Return the (X, Y) coordinate for the center point of the cell that contains the specified text.  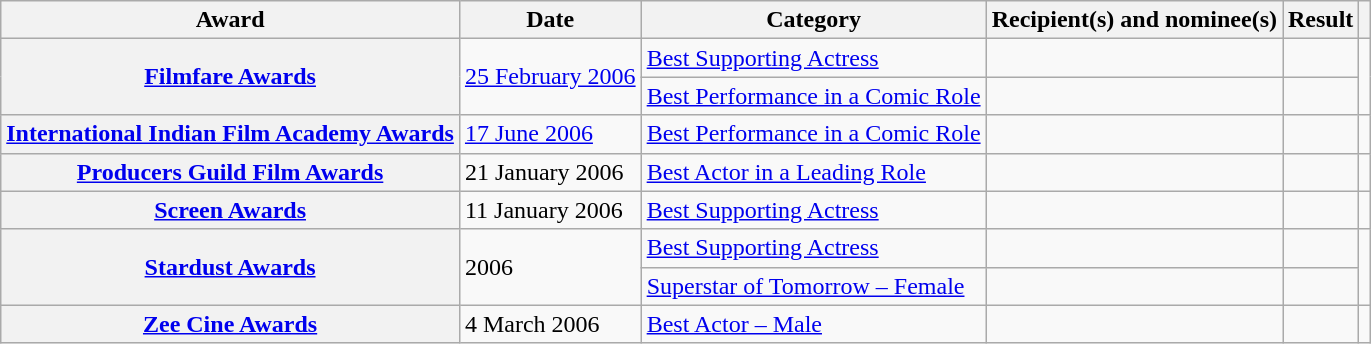
Result (1320, 20)
Award (230, 20)
Zee Cine Awards (230, 324)
Date (550, 20)
25 February 2006 (550, 77)
4 March 2006 (550, 324)
Stardust Awards (230, 267)
2006 (550, 267)
Best Actor – Male (814, 324)
International Indian Film Academy Awards (230, 134)
21 January 2006 (550, 172)
Producers Guild Film Awards (230, 172)
Screen Awards (230, 210)
Recipient(s) and nominee(s) (1134, 20)
Filmfare Awards (230, 77)
Best Actor in a Leading Role (814, 172)
Superstar of Tomorrow – Female (814, 286)
11 January 2006 (550, 210)
Category (814, 20)
17 June 2006 (550, 134)
